For the text-containing cell, return its midpoint in [x, y] coordinate format. 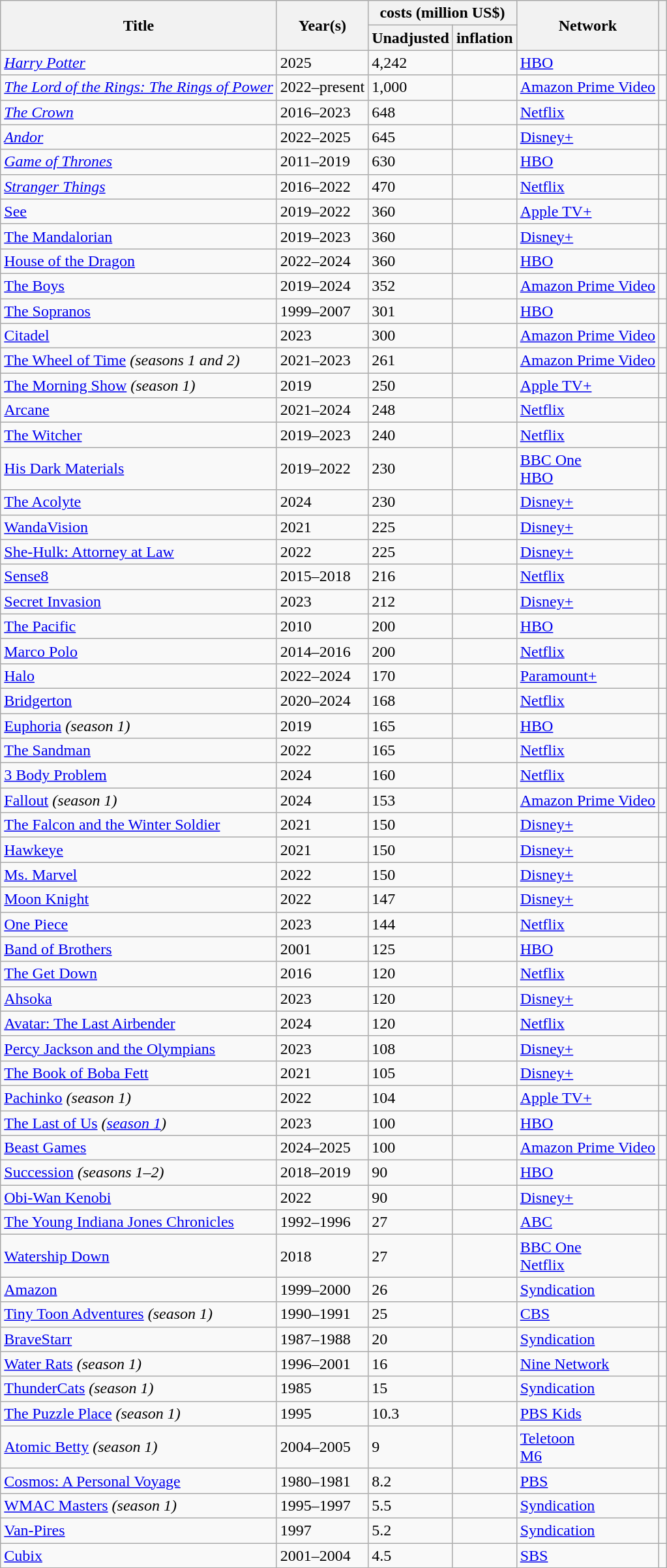
The Acolyte [139, 502]
Tiny Toon Adventures (season 1) [139, 1314]
SBS [587, 1556]
The Young Indiana Jones Chronicles [139, 1222]
Avatar: The Last Airbender [139, 1023]
Van-Pires [139, 1530]
2014–2016 [322, 651]
Succession (seasons 1–2) [139, 1173]
The Sopranos [139, 311]
2016 [322, 974]
The Book of Boba Fett [139, 1073]
2018 [322, 1256]
Citadel [139, 336]
The Witcher [139, 435]
2001 [322, 949]
630 [411, 162]
2016–2022 [322, 187]
His Dark Materials [139, 468]
2018–2019 [322, 1173]
3 Body Problem [139, 776]
1990–1991 [322, 1314]
Game of Thrones [139, 162]
Percy Jackson and the Olympians [139, 1048]
8.2 [411, 1481]
Title [139, 25]
The Lord of the Rings: The Rings of Power [139, 87]
15 [411, 1389]
125 [411, 949]
WMAC Masters (season 1) [139, 1505]
Watership Down [139, 1256]
Atomic Betty (season 1) [139, 1447]
Harry Potter [139, 63]
The Crown [139, 112]
2011–2019 [322, 162]
153 [411, 800]
Marco Polo [139, 651]
108 [411, 1048]
2022–2025 [322, 137]
2016–2023 [322, 112]
1999–2007 [322, 311]
The Last of Us (season 1) [139, 1123]
9 [411, 1447]
Cosmos: A Personal Voyage [139, 1481]
240 [411, 435]
170 [411, 676]
301 [411, 311]
1,000 [411, 87]
147 [411, 899]
Pachinko (season 1) [139, 1098]
1992–1996 [322, 1222]
Halo [139, 676]
Band of Brothers [139, 949]
2001–2004 [322, 1556]
The Puzzle Place (season 1) [139, 1413]
The Boys [139, 286]
Amazon [139, 1289]
Andor [139, 137]
ABC [587, 1222]
1997 [322, 1530]
1999–2000 [322, 1289]
costs (million US$) [443, 13]
Year(s) [322, 25]
Nine Network [587, 1364]
Arcane [139, 410]
26 [411, 1289]
Hawkeye [139, 850]
BBC OneNetflix [587, 1256]
ThunderCats (season 1) [139, 1389]
PBS [587, 1481]
5.5 [411, 1505]
Stranger Things [139, 187]
CBS [587, 1314]
20 [411, 1339]
Sense8 [139, 577]
See [139, 211]
10.3 [411, 1413]
352 [411, 286]
144 [411, 924]
261 [411, 361]
Unadjusted [411, 38]
Euphoria (season 1) [139, 726]
645 [411, 137]
The Falcon and the Winter Soldier [139, 825]
2019–2024 [322, 286]
212 [411, 601]
2025 [322, 63]
Moon Knight [139, 899]
The Morning Show (season 1) [139, 385]
2004–2005 [322, 1447]
BBC OneHBO [587, 468]
1995 [322, 1413]
Paramount+ [587, 676]
One Piece [139, 924]
1996–2001 [322, 1364]
PBS Kids [587, 1413]
House of the Dragon [139, 261]
She-Hulk: Attorney at Law [139, 552]
105 [411, 1073]
16 [411, 1364]
2021–2023 [322, 361]
168 [411, 701]
250 [411, 385]
Cubix [139, 1556]
1980–1981 [322, 1481]
160 [411, 776]
2015–2018 [322, 577]
The Mandalorian [139, 236]
Ms. Marvel [139, 875]
Fallout (season 1) [139, 800]
Beast Games [139, 1148]
Network [587, 25]
Obi-Wan Kenobi [139, 1198]
Ahsoka [139, 999]
4.5 [411, 1556]
1985 [322, 1389]
WandaVision [139, 527]
248 [411, 410]
Secret Invasion [139, 601]
The Get Down [139, 974]
2021–2024 [322, 410]
2010 [322, 626]
The Wheel of Time (seasons 1 and 2) [139, 361]
BraveStarr [139, 1339]
TeletoonM6 [587, 1447]
1987–1988 [322, 1339]
104 [411, 1098]
2022–present [322, 87]
216 [411, 577]
Bridgerton [139, 701]
The Sandman [139, 751]
1995–1997 [322, 1505]
25 [411, 1314]
300 [411, 336]
5.2 [411, 1530]
2024–2025 [322, 1148]
inflation [484, 38]
The Pacific [139, 626]
4,242 [411, 63]
2020–2024 [322, 701]
Water Rats (season 1) [139, 1364]
648 [411, 112]
470 [411, 187]
